From the cell containing the given text, extract its center point as (X, Y) coordinate. 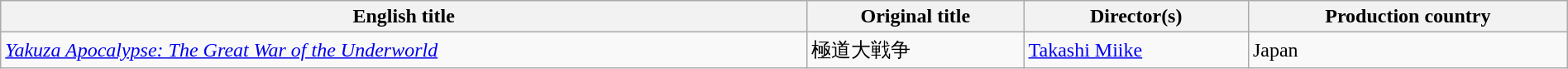
Production country (1408, 17)
Original title (915, 17)
English title (404, 17)
極道大戦争 (915, 50)
Japan (1408, 50)
Director(s) (1136, 17)
Takashi Miike (1136, 50)
Yakuza Apocalypse: The Great War of the Underworld (404, 50)
